Find where the given text appears and provide that cell's center as (x, y) coordinate. 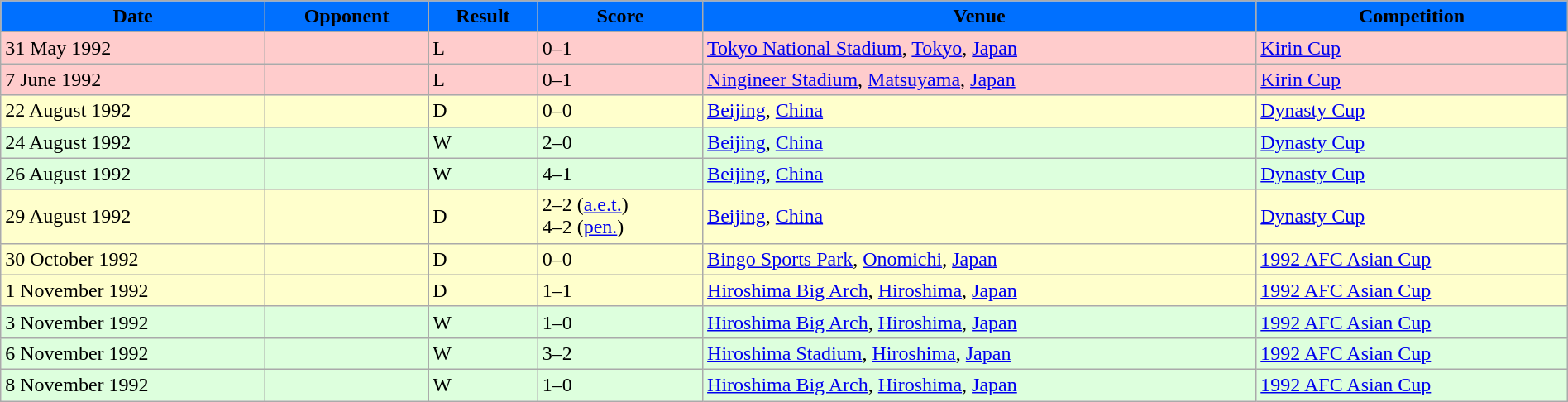
4–1 (620, 174)
Opponent (346, 17)
1–1 (620, 290)
Hiroshima Stadium, Hiroshima, Japan (979, 353)
Competition (1412, 17)
Date (133, 17)
8 November 1992 (133, 385)
31 May 1992 (133, 48)
6 November 1992 (133, 353)
Venue (979, 17)
2–2 (a.e.t.)4–2 (pen.) (620, 217)
29 August 1992 (133, 217)
30 October 1992 (133, 259)
Score (620, 17)
26 August 1992 (133, 174)
Tokyo National Stadium, Tokyo, Japan (979, 48)
7 June 1992 (133, 79)
Result (483, 17)
Bingo Sports Park, Onomichi, Japan (979, 259)
1 November 1992 (133, 290)
2–0 (620, 142)
Ningineer Stadium, Matsuyama, Japan (979, 79)
3–2 (620, 353)
3 November 1992 (133, 322)
24 August 1992 (133, 142)
22 August 1992 (133, 111)
